Determine the [x, y] coordinate at the center of the cell enclosing the given text.  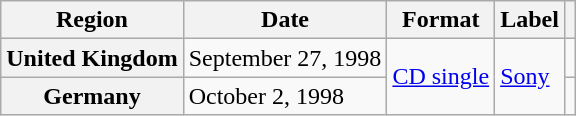
October 2, 1998 [285, 96]
United Kingdom [92, 58]
Sony [530, 77]
CD single [441, 77]
September 27, 1998 [285, 58]
Label [530, 20]
Germany [92, 96]
Date [285, 20]
Format [441, 20]
Region [92, 20]
